Locate the cell with the specified text and output its (X, Y) center coordinate. 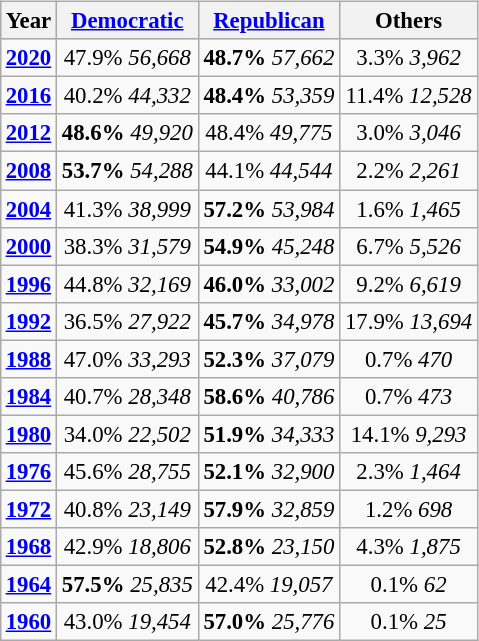
41.3% 38,999 (128, 209)
42.4% 19,057 (269, 584)
45.7% 34,978 (269, 321)
40.8% 23,149 (128, 509)
14.1% 9,293 (409, 434)
Year (28, 21)
6.7% 5,526 (409, 246)
Republican (269, 21)
2008 (28, 171)
46.0% 33,002 (269, 284)
52.1% 32,900 (269, 472)
47.9% 56,668 (128, 58)
54.9% 45,248 (269, 246)
1.6% 1,465 (409, 209)
1988 (28, 359)
57.0% 25,776 (269, 622)
0.7% 470 (409, 359)
51.9% 34,333 (269, 434)
11.4% 12,528 (409, 96)
57.9% 32,859 (269, 509)
2020 (28, 58)
2000 (28, 246)
48.7% 57,662 (269, 58)
52.8% 23,150 (269, 547)
3.0% 3,046 (409, 133)
9.2% 6,619 (409, 284)
36.5% 27,922 (128, 321)
42.9% 18,806 (128, 547)
40.7% 28,348 (128, 396)
Democratic (128, 21)
2004 (28, 209)
1976 (28, 472)
2.2% 2,261 (409, 171)
44.8% 32,169 (128, 284)
52.3% 37,079 (269, 359)
58.6% 40,786 (269, 396)
44.1% 44,544 (269, 171)
2012 (28, 133)
1984 (28, 396)
3.3% 3,962 (409, 58)
1996 (28, 284)
53.7% 54,288 (128, 171)
48.4% 49,775 (269, 133)
2016 (28, 96)
0.1% 25 (409, 622)
48.6% 49,920 (128, 133)
Others (409, 21)
1960 (28, 622)
34.0% 22,502 (128, 434)
38.3% 31,579 (128, 246)
2.3% 1,464 (409, 472)
1968 (28, 547)
40.2% 44,332 (128, 96)
17.9% 13,694 (409, 321)
0.7% 473 (409, 396)
4.3% 1,875 (409, 547)
45.6% 28,755 (128, 472)
1964 (28, 584)
0.1% 62 (409, 584)
1.2% 698 (409, 509)
1980 (28, 434)
43.0% 19,454 (128, 622)
1992 (28, 321)
57.5% 25,835 (128, 584)
57.2% 53,984 (269, 209)
1972 (28, 509)
48.4% 53,359 (269, 96)
47.0% 33,293 (128, 359)
